Locate the cell with the specified text and output its [x, y] center coordinate. 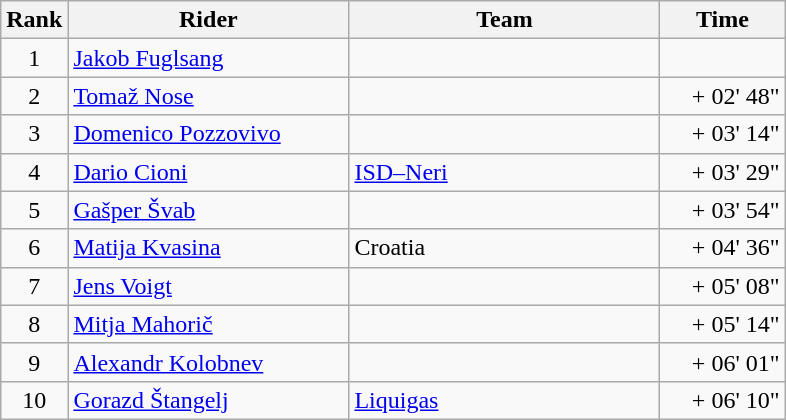
3 [34, 134]
Time [722, 20]
Liquigas [504, 400]
+ 02' 48" [722, 96]
+ 03' 54" [722, 210]
6 [34, 248]
+ 06' 01" [722, 362]
9 [34, 362]
5 [34, 210]
+ 03' 14" [722, 134]
+ 03' 29" [722, 172]
1 [34, 58]
+ 05' 14" [722, 324]
Team [504, 20]
Jakob Fuglsang [208, 58]
Gorazd Štangelj [208, 400]
4 [34, 172]
Alexandr Kolobnev [208, 362]
Gašper Švab [208, 210]
Dario Cioni [208, 172]
+ 06' 10" [722, 400]
8 [34, 324]
2 [34, 96]
7 [34, 286]
+ 05' 08" [722, 286]
Matija Kvasina [208, 248]
10 [34, 400]
Mitja Mahorič [208, 324]
+ 04' 36" [722, 248]
Rider [208, 20]
Domenico Pozzovivo [208, 134]
ISD–Neri [504, 172]
Tomaž Nose [208, 96]
Croatia [504, 248]
Rank [34, 20]
Jens Voigt [208, 286]
